Identify which cell holds the provided text, then report its [X, Y] central coordinate. 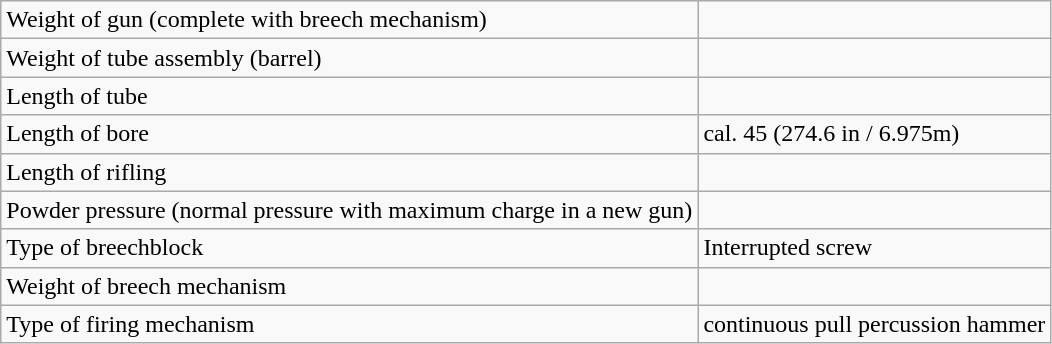
Weight of breech mechanism [350, 286]
Weight of gun (complete with breech mechanism) [350, 20]
Powder pressure (normal pressure with maximum charge in a new gun) [350, 210]
Length of bore [350, 134]
Length of rifling [350, 172]
continuous pull percussion hammer [874, 324]
Weight of tube assembly (barrel) [350, 58]
Type of firing mechanism [350, 324]
Length of tube [350, 96]
Interrupted screw [874, 248]
cal. 45 (274.6 in / 6.975m) [874, 134]
Type of breechblock [350, 248]
